Scan for the cell matching the given text and deliver its (x, y) coordinate at center. 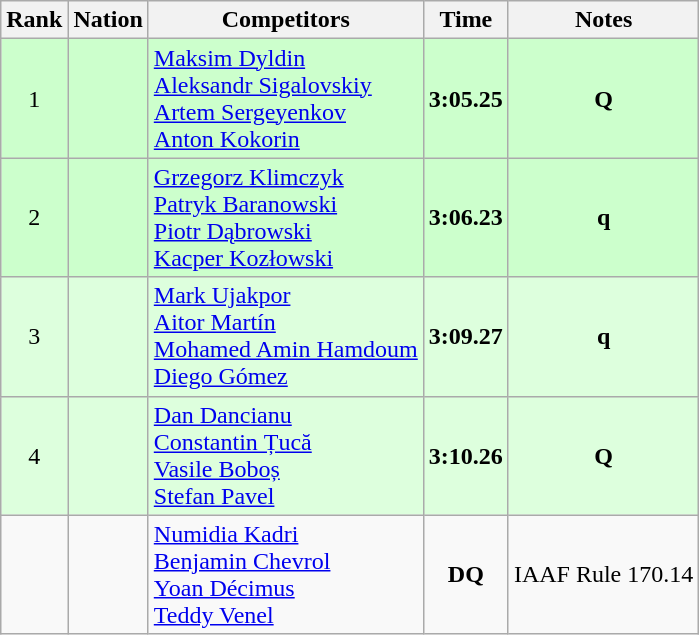
4 (34, 456)
Grzegorz KlimczykPatryk BaranowskiPiotr DąbrowskiKacper Kozłowski (286, 218)
Time (466, 20)
Numidia KadriBenjamin ChevrolYoan DécimusTeddy Venel (286, 574)
Mark UjakporAitor MartínMohamed Amin HamdoumDiego Gómez (286, 336)
3:05.25 (466, 98)
Rank (34, 20)
DQ (466, 574)
3:10.26 (466, 456)
Nation (108, 20)
Competitors (286, 20)
3 (34, 336)
Notes (603, 20)
3:09.27 (466, 336)
IAAF Rule 170.14 (603, 574)
2 (34, 218)
1 (34, 98)
Dan DancianuConstantin ȚucăVasile BoboșStefan Pavel (286, 456)
Maksim DyldinAleksandr SigalovskiyArtem SergeyenkovAnton Kokorin (286, 98)
3:06.23 (466, 218)
